For the text-containing cell, return its midpoint in [x, y] coordinate format. 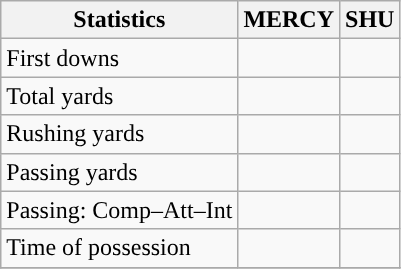
Rushing yards [120, 134]
Passing yards [120, 172]
First downs [120, 58]
Time of possession [120, 248]
Passing: Comp–Att–Int [120, 210]
Statistics [120, 20]
MERCY [289, 20]
Total yards [120, 96]
SHU [370, 20]
